Determine the [x, y] coordinate at the center of the cell enclosing the given text.  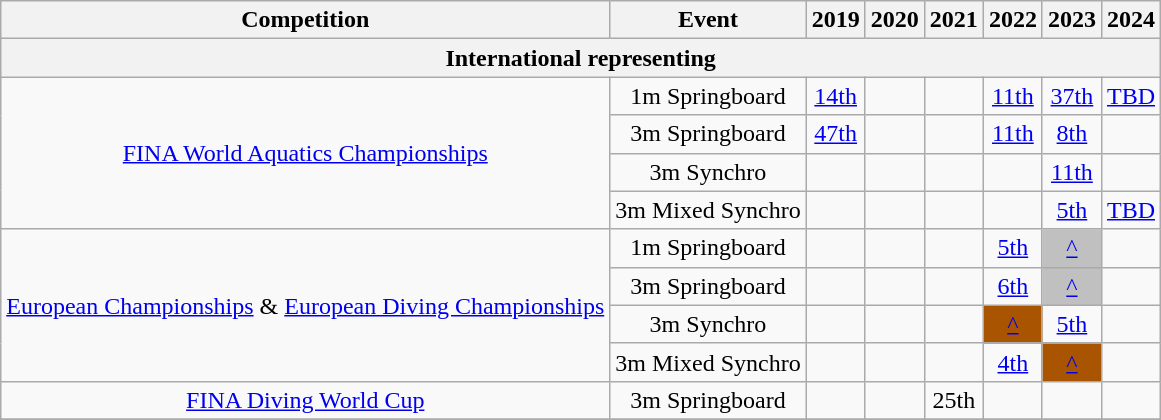
37th [1072, 96]
2024 [1130, 20]
2020 [894, 20]
2019 [836, 20]
FINA World Aquatics Championships [306, 153]
Event [708, 20]
Competition [306, 20]
2022 [1012, 20]
25th [954, 400]
47th [836, 134]
14th [836, 96]
4th [1012, 362]
2021 [954, 20]
2023 [1072, 20]
8th [1072, 134]
International representing [581, 58]
FINA Diving World Cup [306, 400]
6th [1012, 286]
European Championships & European Diving Championships [306, 305]
